For the text-containing cell, return its midpoint in [x, y] coordinate format. 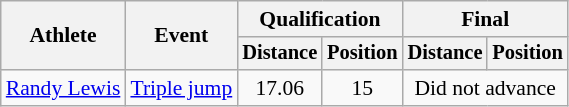
Triple jump [181, 88]
Randy Lewis [64, 88]
Qualification [320, 19]
Event [181, 36]
15 [362, 88]
Did not advance [486, 88]
Final [486, 19]
Athlete [64, 36]
17.06 [280, 88]
